Identify which cell holds the provided text, then report its [x, y] central coordinate. 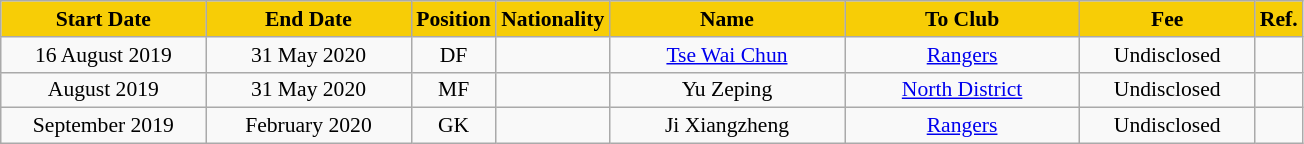
Tse Wai Chun [726, 55]
GK [454, 126]
February 2020 [308, 126]
Ref. [1279, 19]
Fee [1168, 19]
Ji Xiangzheng [726, 126]
Nationality [552, 19]
MF [454, 90]
North District [962, 90]
To Club [962, 19]
Position [454, 19]
End Date [308, 19]
16 August 2019 [104, 55]
Yu Zeping [726, 90]
Start Date [104, 19]
September 2019 [104, 126]
Name [726, 19]
August 2019 [104, 90]
DF [454, 55]
